Return the (x, y) coordinate for the center point of the cell that contains the specified text.  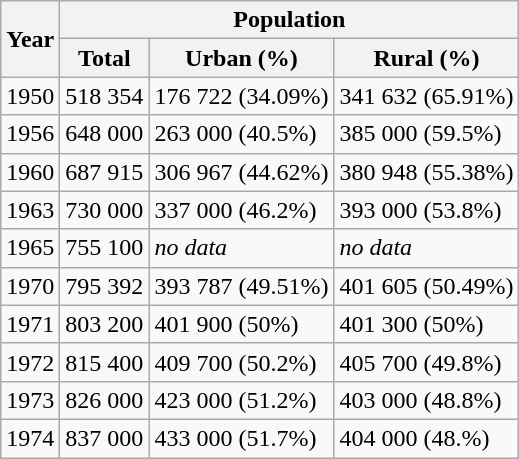
1972 (30, 362)
1971 (30, 324)
1970 (30, 286)
385 000 (59.5%) (426, 134)
826 000 (104, 400)
263 000 (40.5%) (242, 134)
306 967 (44.62%) (242, 172)
687 915 (104, 172)
1974 (30, 438)
337 000 (46.2%) (242, 210)
837 000 (104, 438)
405 700 (49.8%) (426, 362)
401 900 (50%) (242, 324)
409 700 (50.2%) (242, 362)
755 100 (104, 248)
518 354 (104, 96)
Urban (%) (242, 58)
795 392 (104, 286)
393 787 (49.51%) (242, 286)
1950 (30, 96)
433 000 (51.7%) (242, 438)
803 200 (104, 324)
Rural (%) (426, 58)
815 400 (104, 362)
176 722 (34.09%) (242, 96)
380 948 (55.38%) (426, 172)
730 000 (104, 210)
1963 (30, 210)
401 300 (50%) (426, 324)
401 605 (50.49%) (426, 286)
393 000 (53.8%) (426, 210)
341 632 (65.91%) (426, 96)
403 000 (48.8%) (426, 400)
Year (30, 39)
1960 (30, 172)
1956 (30, 134)
1973 (30, 400)
1965 (30, 248)
648 000 (104, 134)
Population (290, 20)
Total (104, 58)
423 000 (51.2%) (242, 400)
404 000 (48.%) (426, 438)
